Determine the (X, Y) coordinate at the center of the cell enclosing the given text.  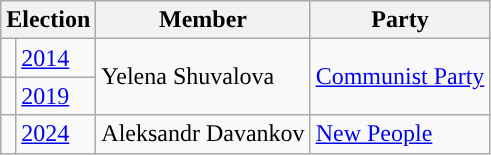
Election (48, 20)
Member (203, 20)
2024 (56, 134)
2019 (56, 96)
Party (400, 20)
Communist Party (400, 77)
2014 (56, 58)
Aleksandr Davankov (203, 134)
Yelena Shuvalova (203, 77)
New People (400, 134)
